Locate the cell with the specified text and output its [x, y] center coordinate. 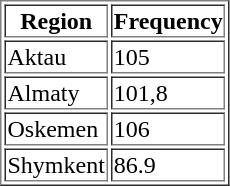
86.9 [168, 164]
Region [56, 20]
105 [168, 56]
Shymkent [56, 164]
Frequency [168, 20]
106 [168, 128]
Oskemen [56, 128]
Almaty [56, 92]
Aktau [56, 56]
101,8 [168, 92]
